Find where the given text appears and provide that cell's center as [X, Y] coordinate. 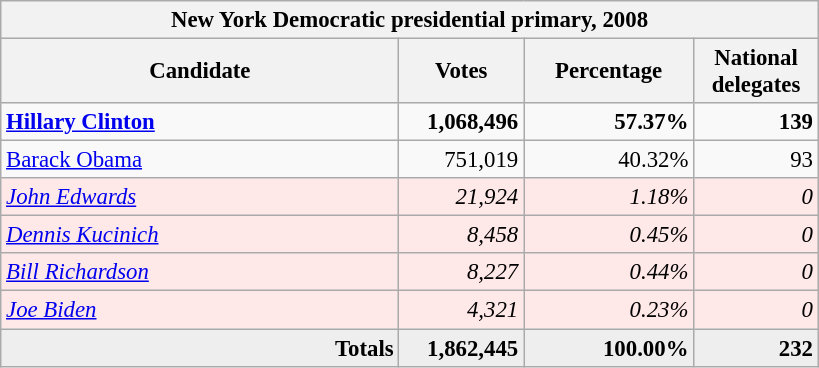
1.18% [609, 197]
National delegates [756, 72]
1,862,445 [462, 348]
232 [756, 348]
Dennis Kucinich [200, 235]
Totals [200, 348]
Candidate [200, 72]
93 [756, 160]
0.45% [609, 235]
21,924 [462, 197]
Barack Obama [200, 160]
751,019 [462, 160]
1,068,496 [462, 122]
8,227 [462, 273]
Hillary Clinton [200, 122]
0.23% [609, 310]
100.00% [609, 348]
Joe Biden [200, 310]
139 [756, 122]
4,321 [462, 310]
Percentage [609, 72]
8,458 [462, 235]
40.32% [609, 160]
Bill Richardson [200, 273]
57.37% [609, 122]
New York Democratic presidential primary, 2008 [410, 20]
0.44% [609, 273]
John Edwards [200, 197]
Votes [462, 72]
